From the cell containing the given text, extract its center point as [X, Y] coordinate. 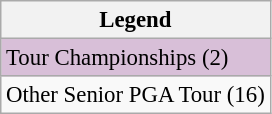
Other Senior PGA Tour (16) [136, 95]
Legend [136, 20]
Tour Championships (2) [136, 58]
